Output the [x, y] coordinate of the center of the cell containing the given text.  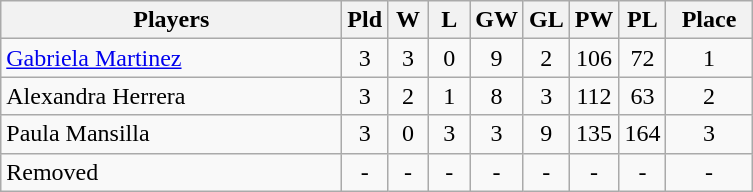
PW [594, 20]
72 [642, 58]
Removed [172, 172]
L [450, 20]
63 [642, 96]
Paula Mansilla [172, 134]
W [408, 20]
164 [642, 134]
106 [594, 58]
Alexandra Herrera [172, 96]
135 [594, 134]
Pld [365, 20]
Players [172, 20]
Gabriela Martinez [172, 58]
PL [642, 20]
GL [546, 20]
Place [709, 20]
8 [497, 96]
112 [594, 96]
GW [497, 20]
